Capture the cell that displays the provided text and extract its [x, y] central coordinate. 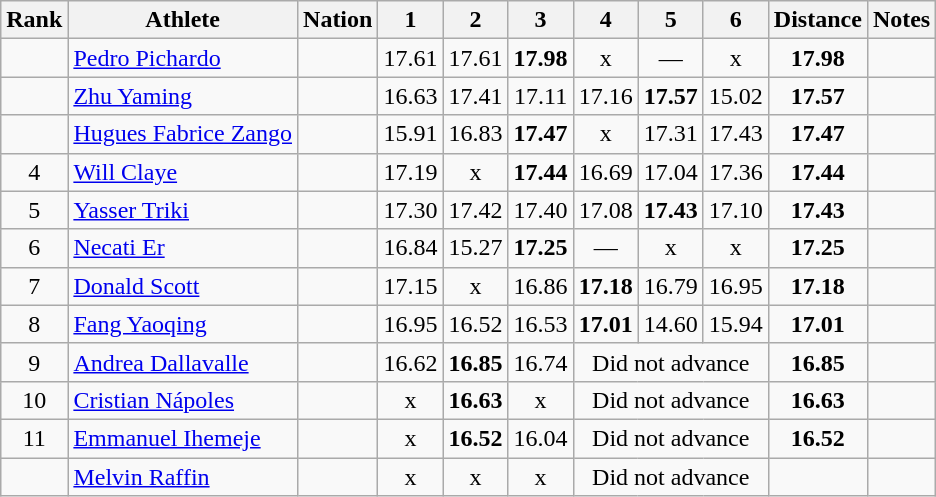
Nation [338, 20]
Cristian Nápoles [183, 400]
3 [540, 20]
Emmanuel Ihemeje [183, 438]
10 [34, 400]
Distance [818, 20]
Fang Yaoqing [183, 324]
Athlete [183, 20]
Notes [901, 20]
Will Claye [183, 172]
Donald Scott [183, 286]
Hugues Fabrice Zango [183, 134]
17.11 [540, 96]
11 [34, 438]
15.91 [410, 134]
15.94 [736, 324]
17.36 [736, 172]
16.04 [540, 438]
17.15 [410, 286]
15.02 [736, 96]
7 [34, 286]
16.79 [670, 286]
16.74 [540, 362]
17.42 [476, 210]
17.30 [410, 210]
17.08 [606, 210]
Rank [34, 20]
9 [34, 362]
Andrea Dallavalle [183, 362]
17.40 [540, 210]
16.86 [540, 286]
16.69 [606, 172]
17.04 [670, 172]
16.62 [410, 362]
17.10 [736, 210]
Yasser Triki [183, 210]
Necati Er [183, 248]
2 [476, 20]
Pedro Pichardo [183, 58]
16.53 [540, 324]
Zhu Yaming [183, 96]
17.16 [606, 96]
14.60 [670, 324]
17.31 [670, 134]
1 [410, 20]
8 [34, 324]
16.84 [410, 248]
17.19 [410, 172]
15.27 [476, 248]
17.41 [476, 96]
Melvin Raffin [183, 477]
16.83 [476, 134]
